Detect which cell encompasses the target text, then output its [X, Y] center coordinate. 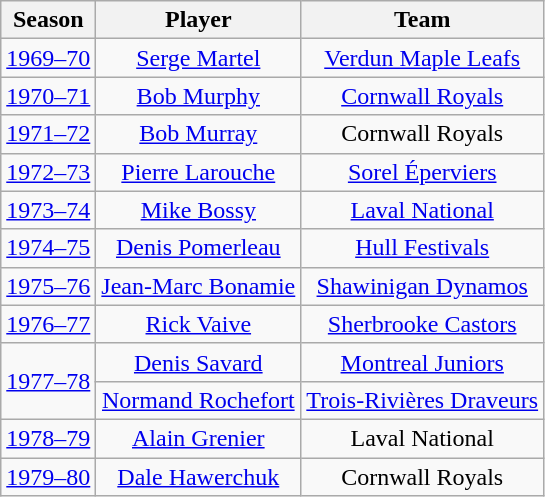
1979–80 [48, 477]
1972–73 [48, 172]
Hull Festivals [422, 248]
Jean-Marc Bonamie [198, 286]
1978–79 [48, 438]
Sherbrooke Castors [422, 324]
1977–78 [48, 381]
Alain Grenier [198, 438]
Montreal Juniors [422, 362]
1974–75 [48, 248]
1976–77 [48, 324]
Team [422, 20]
Normand Rochefort [198, 400]
1969–70 [48, 58]
Mike Bossy [198, 210]
Player [198, 20]
Bob Murphy [198, 96]
Season [48, 20]
Serge Martel [198, 58]
1970–71 [48, 96]
1975–76 [48, 286]
Dale Hawerchuk [198, 477]
Verdun Maple Leafs [422, 58]
Trois-Rivières Draveurs [422, 400]
Sorel Éperviers [422, 172]
1973–74 [48, 210]
Denis Savard [198, 362]
Bob Murray [198, 134]
Denis Pomerleau [198, 248]
Rick Vaive [198, 324]
Pierre Larouche [198, 172]
1971–72 [48, 134]
Shawinigan Dynamos [422, 286]
